Search for the cell housing the specified text and yield its (x, y) center coordinate. 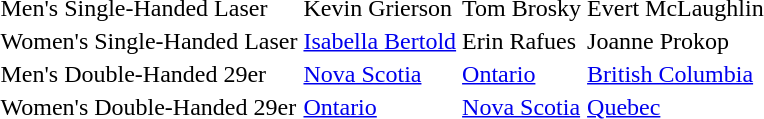
Nova Scotia (380, 74)
Isabella Bertold (380, 41)
Ontario (522, 74)
Erin Rafues (522, 41)
